Detect which cell encompasses the target text, then output its [X, Y] center coordinate. 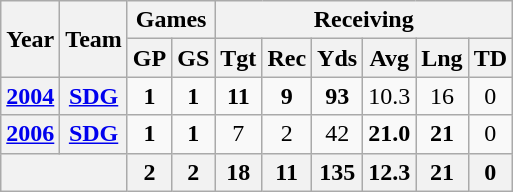
Team [94, 39]
16 [442, 96]
18 [238, 172]
2006 [30, 134]
Avg [390, 58]
GS [194, 58]
TD [490, 58]
Receiving [364, 20]
21.0 [390, 134]
93 [338, 96]
GP [149, 58]
Year [30, 39]
Yds [338, 58]
Rec [287, 58]
Tgt [238, 58]
42 [338, 134]
12.3 [390, 172]
7 [238, 134]
135 [338, 172]
Lng [442, 58]
2004 [30, 96]
10.3 [390, 96]
Games [170, 20]
9 [287, 96]
